Scan for the cell matching the given text and deliver its (x, y) coordinate at center. 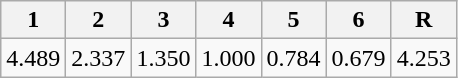
0.679 (358, 58)
1 (34, 20)
6 (358, 20)
3 (164, 20)
1.350 (164, 58)
5 (294, 20)
4.253 (424, 58)
4 (228, 20)
1.000 (228, 58)
R (424, 20)
4.489 (34, 58)
2 (98, 20)
0.784 (294, 58)
2.337 (98, 58)
